Detect which cell encompasses the target text, then output its [X, Y] center coordinate. 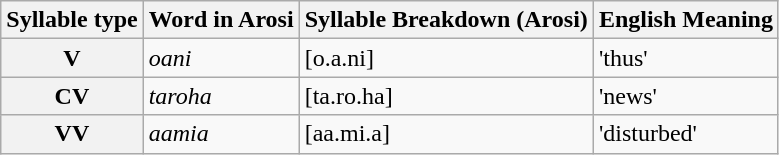
oani [221, 58]
[ta.ro.ha] [446, 96]
'news' [686, 96]
Syllable Breakdown (Arosi) [446, 20]
[aa.mi.a] [446, 134]
taroha [221, 96]
aamia [221, 134]
VV [72, 134]
'thus' [686, 58]
'disturbed' [686, 134]
English Meaning [686, 20]
CV [72, 96]
[o.a.ni] [446, 58]
Word in Arosi [221, 20]
Syllable type [72, 20]
V [72, 58]
